Return (x, y) of the center of cell containing provided text 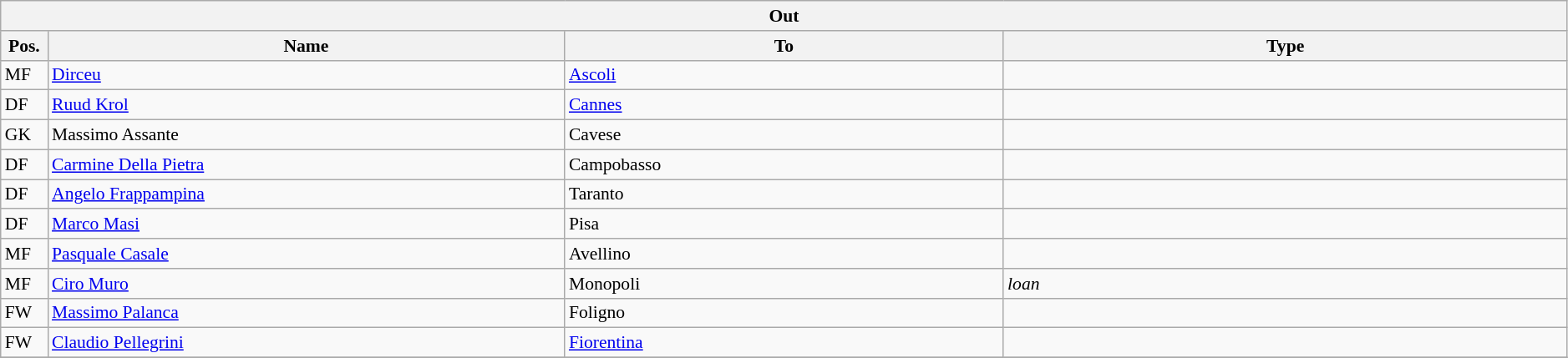
Angelo Frappampina (306, 194)
Dirceu (306, 75)
Ciro Muro (306, 284)
Fiorentina (784, 343)
Pasquale Casale (306, 254)
Ascoli (784, 75)
Avellino (784, 254)
Name (306, 46)
Claudio Pellegrini (306, 343)
Campobasso (784, 164)
Monopoli (784, 284)
GK (24, 135)
To (784, 46)
Carmine Della Pietra (306, 164)
Massimo Assante (306, 135)
Cavese (784, 135)
Out (784, 16)
Ruud Krol (306, 105)
loan (1285, 284)
Foligno (784, 313)
Cannes (784, 105)
Marco Masi (306, 224)
Pisa (784, 224)
Taranto (784, 194)
Pos. (24, 46)
Massimo Palanca (306, 313)
Type (1285, 46)
